Return (X, Y) of the center of cell containing provided text 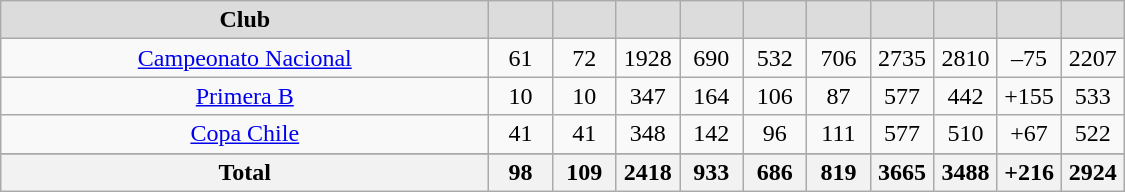
2735 (902, 58)
87 (839, 96)
142 (712, 134)
109 (584, 172)
Total (245, 172)
106 (775, 96)
2810 (966, 58)
533 (1093, 96)
61 (521, 58)
96 (775, 134)
2207 (1093, 58)
Club (245, 20)
532 (775, 58)
933 (712, 172)
522 (1093, 134)
Primera B (245, 96)
3665 (902, 172)
690 (712, 58)
98 (521, 172)
164 (712, 96)
3488 (966, 172)
–75 (1029, 58)
442 (966, 96)
111 (839, 134)
2418 (648, 172)
686 (775, 172)
+155 (1029, 96)
Copa Chile (245, 134)
510 (966, 134)
347 (648, 96)
2924 (1093, 172)
+67 (1029, 134)
706 (839, 58)
348 (648, 134)
Campeonato Nacional (245, 58)
+216 (1029, 172)
1928 (648, 58)
72 (584, 58)
819 (839, 172)
